Return the [x, y] coordinate for the center point of the cell that contains the specified text.  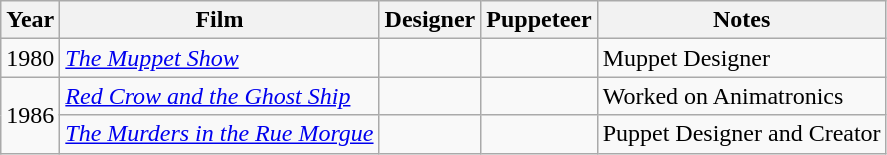
Year [30, 20]
Film [220, 20]
Notes [742, 20]
Red Crow and the Ghost Ship [220, 96]
Worked on Animatronics [742, 96]
Puppet Designer and Creator [742, 134]
Puppeteer [539, 20]
Muppet Designer [742, 58]
The Muppet Show [220, 58]
The Murders in the Rue Morgue [220, 134]
1986 [30, 115]
1980 [30, 58]
Designer [430, 20]
